Determine the (X, Y) coordinate at the center of the cell enclosing the given text.  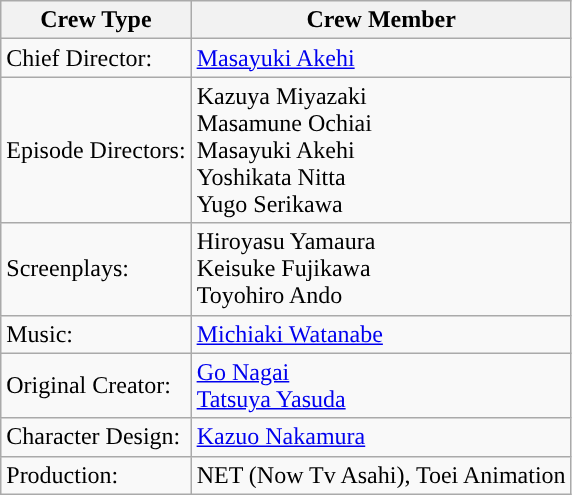
Kazuo Nakamura (381, 437)
Go NagaiTatsuya Yasuda (381, 386)
Character Design: (96, 437)
Chief Director: (96, 58)
Hiroyasu YamauraKeisuke FujikawaToyohiro Ando (381, 269)
Kazuya MiyazakiMasamune OchiaiMasayuki AkehiYoshikata NittaYugo Serikawa (381, 150)
Episode Directors: (96, 150)
Crew Type (96, 20)
Screenplays: (96, 269)
Original Creator: (96, 386)
Music: (96, 334)
Michiaki Watanabe (381, 334)
NET (Now Tv Asahi), Toei Animation (381, 475)
Production: (96, 475)
Masayuki Akehi (381, 58)
Crew Member (381, 20)
